Provide the [X, Y] coordinate of the cell's center where the given text is located.  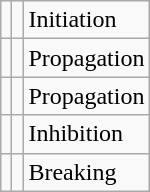
Initiation [86, 20]
Inhibition [86, 134]
Breaking [86, 172]
